For the text-containing cell, return its midpoint in (X, Y) coordinate format. 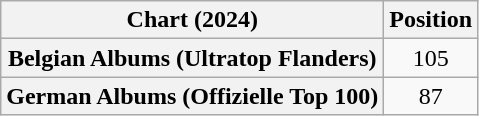
Belgian Albums (Ultratop Flanders) (192, 58)
Position (431, 20)
105 (431, 58)
87 (431, 96)
German Albums (Offizielle Top 100) (192, 96)
Chart (2024) (192, 20)
